Output the (x, y) coordinate of the center of the cell containing the given text.  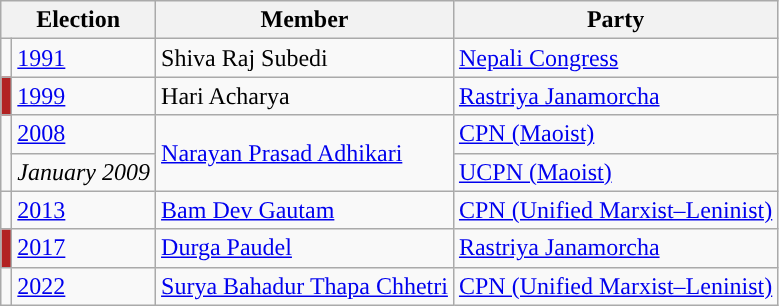
Shiva Raj Subedi (305, 58)
Election (78, 20)
1991 (84, 58)
January 2009 (84, 172)
CPN (Maoist) (615, 134)
Bam Dev Gautam (305, 210)
1999 (84, 96)
Member (305, 20)
Nepali Congress (615, 58)
Durga Paudel (305, 248)
UCPN (Maoist) (615, 172)
Hari Acharya (305, 96)
2017 (84, 248)
Narayan Prasad Adhikari (305, 153)
2008 (84, 134)
2022 (84, 286)
2013 (84, 210)
Party (615, 20)
Surya Bahadur Thapa Chhetri (305, 286)
